Output the (X, Y) coordinate of the center of the cell containing the given text.  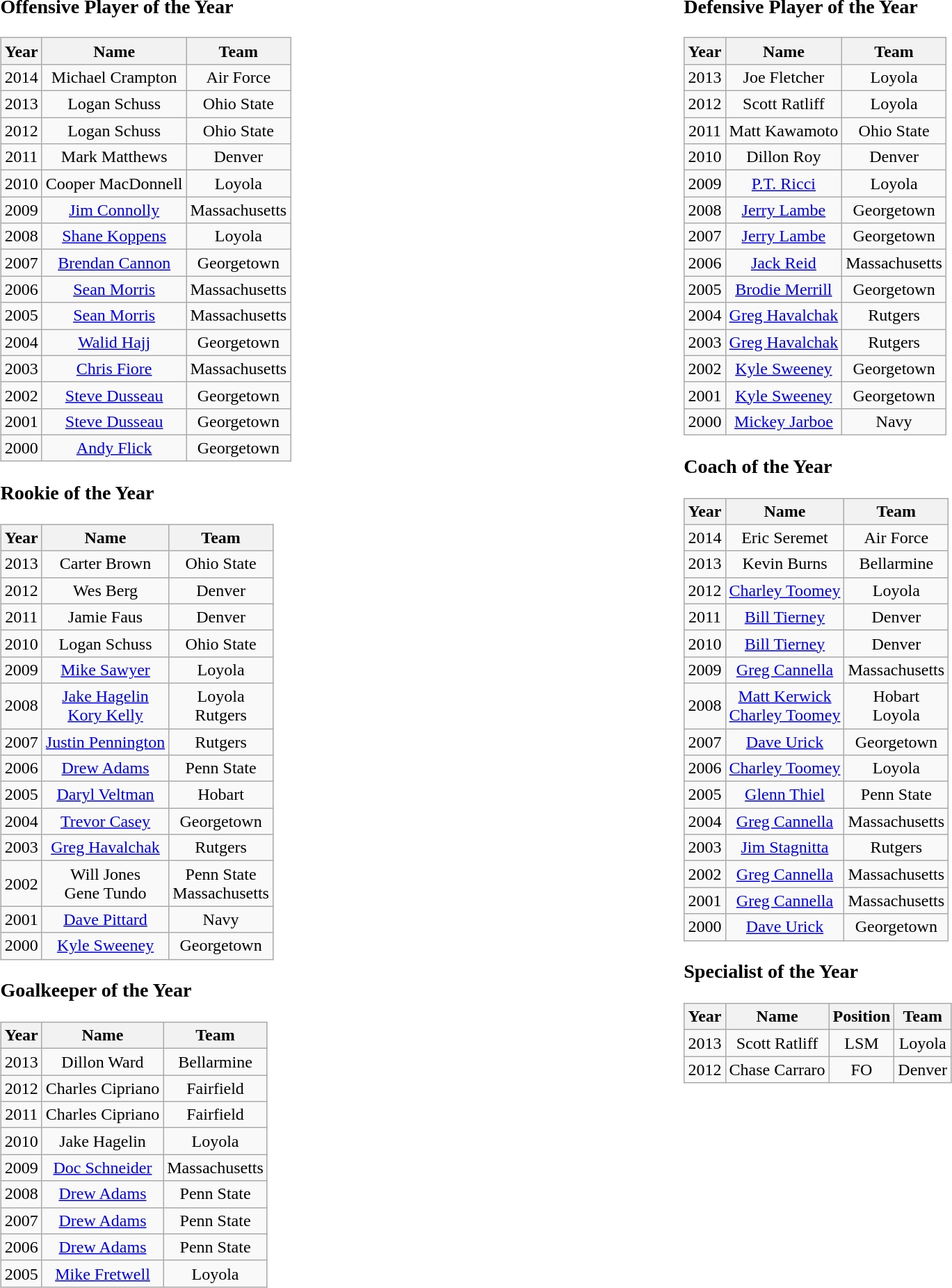
Wes Berg (105, 590)
Justin Pennington (105, 742)
Carter Brown (105, 564)
Mark Matthews (114, 157)
Joe Fletcher (784, 77)
Dillon Roy (784, 157)
Brendan Cannon (114, 263)
LoyolaRutgers (221, 705)
Matt KerwickCharley Toomey (784, 705)
Dave Pittard (105, 919)
Trevor Casey (105, 821)
Hobart (221, 795)
P.T. Ricci (784, 184)
Jim Stagnitta (784, 848)
FO (862, 1070)
Kevin Burns (784, 564)
Cooper MacDonnell (114, 184)
Position (862, 1017)
Matt Kawamoto (784, 131)
Shane Koppens (114, 236)
Mike Sawyer (105, 670)
Will Jones Gene Tundo (105, 883)
Eric Seremet (784, 538)
Walid Hajj (114, 342)
Daryl Veltman (105, 795)
Doc Schneider (102, 1168)
HobartLoyola (896, 705)
Chris Fiore (114, 369)
Andy Flick (114, 448)
Michael Crampton (114, 77)
Jim Connolly (114, 210)
Mickey Jarboe (784, 421)
Jack Reid (784, 263)
Jamie Faus (105, 617)
LSM (862, 1043)
Jake HagelinKory Kelly (105, 705)
Brodie Merrill (784, 289)
Chase Carraro (777, 1070)
Dillon Ward (102, 1062)
Jake Hagelin (102, 1141)
Mike Fretwell (102, 1273)
Glenn Thiel (784, 795)
Penn State Massachusetts (221, 883)
